Locate the cell with the specified text and output its [X, Y] center coordinate. 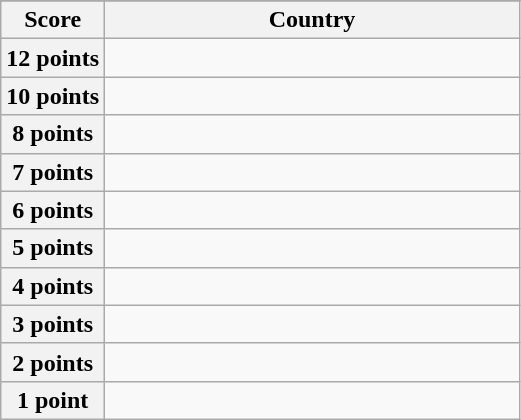
Score [53, 20]
3 points [53, 324]
1 point [53, 400]
7 points [53, 172]
10 points [53, 96]
5 points [53, 248]
Country [312, 20]
6 points [53, 210]
4 points [53, 286]
8 points [53, 134]
2 points [53, 362]
12 points [53, 58]
